Identify which cell holds the provided text, then report its [x, y] central coordinate. 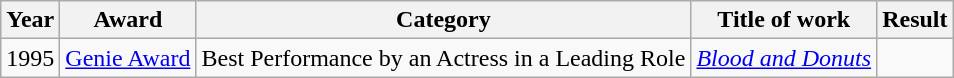
Best Performance by an Actress in a Leading Role [444, 58]
Year [30, 20]
Category [444, 20]
Title of work [784, 20]
1995 [30, 58]
Blood and Donuts [784, 58]
Result [915, 20]
Genie Award [128, 58]
Award [128, 20]
